Detect which cell encompasses the target text, then output its (X, Y) center coordinate. 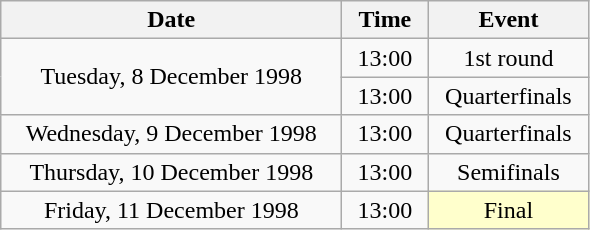
Friday, 11 December 1998 (172, 210)
Tuesday, 8 December 1998 (172, 77)
Thursday, 10 December 1998 (172, 172)
1st round (508, 58)
Date (172, 20)
Semifinals (508, 172)
Wednesday, 9 December 1998 (172, 134)
Event (508, 20)
Time (385, 20)
Final (508, 210)
